Capture the cell that displays the provided text and extract its [x, y] central coordinate. 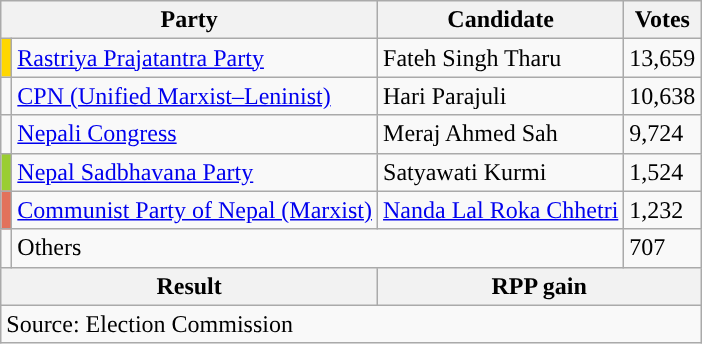
Nanda Lal Roka Chhetri [501, 210]
707 [662, 248]
Candidate [501, 20]
RPP gain [540, 286]
Party [190, 20]
Hari Parajuli [501, 96]
Nepali Congress [195, 134]
Meraj Ahmed Sah [501, 134]
1,524 [662, 172]
Result [190, 286]
Rastriya Prajatantra Party [195, 58]
CPN (Unified Marxist–Leninist) [195, 96]
Nepal Sadbhavana Party [195, 172]
Others [318, 248]
13,659 [662, 58]
Source: Election Commission [351, 324]
9,724 [662, 134]
1,232 [662, 210]
10,638 [662, 96]
Satyawati Kurmi [501, 172]
Votes [662, 20]
Fateh Singh Tharu [501, 58]
Communist Party of Nepal (Marxist) [195, 210]
